Return [x, y] of the center of cell containing provided text 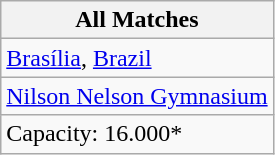
Nilson Nelson Gymnasium [137, 96]
Capacity: 16.000* [137, 134]
Brasília, Brazil [137, 58]
All Matches [137, 20]
